Return the (x, y) coordinate for the center point of the cell that contains the specified text.  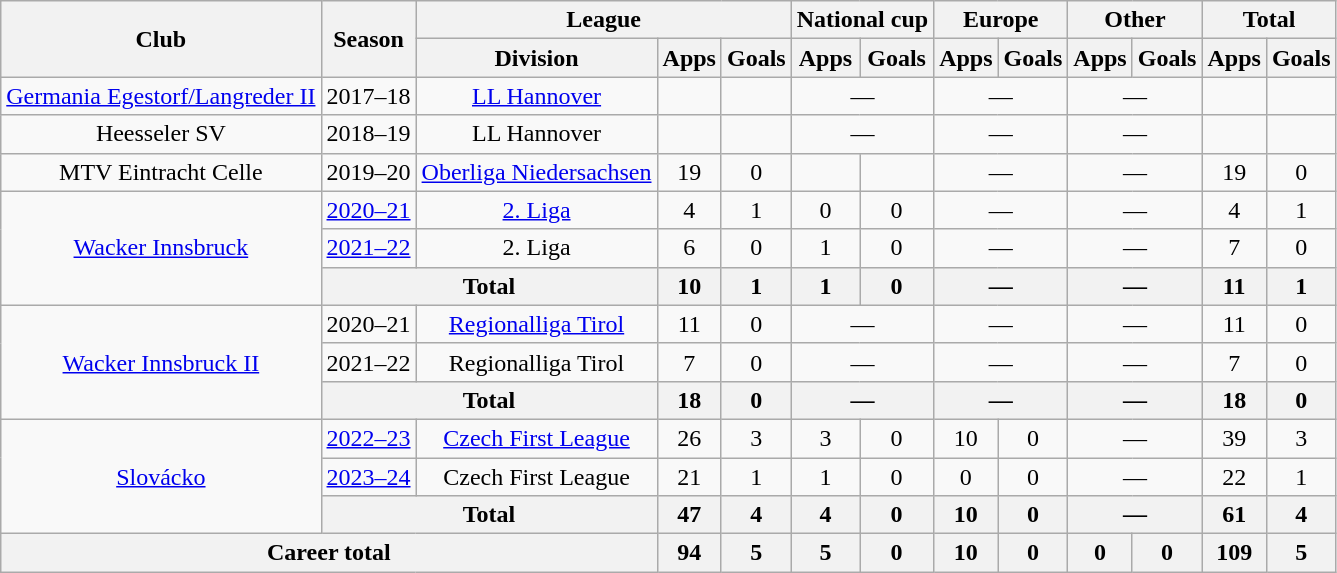
22 (1234, 477)
Europe (1001, 20)
109 (1234, 553)
94 (689, 553)
2019–20 (368, 172)
Wacker Innsbruck II (161, 362)
21 (689, 477)
6 (689, 248)
League (604, 20)
MTV Eintracht Celle (161, 172)
47 (689, 515)
Other (1135, 20)
Club (161, 39)
Germania Egestorf/Langreder II (161, 96)
2017–18 (368, 96)
2022–23 (368, 438)
Wacker Innsbruck (161, 248)
26 (689, 438)
61 (1234, 515)
2018–19 (368, 134)
Division (536, 58)
Slovácko (161, 476)
Heesseler SV (161, 134)
Season (368, 39)
2023–24 (368, 477)
Career total (329, 553)
Oberliga Niedersachsen (536, 172)
39 (1234, 438)
National cup (862, 20)
